Determine the (X, Y) coordinate at the center of the cell enclosing the given text.  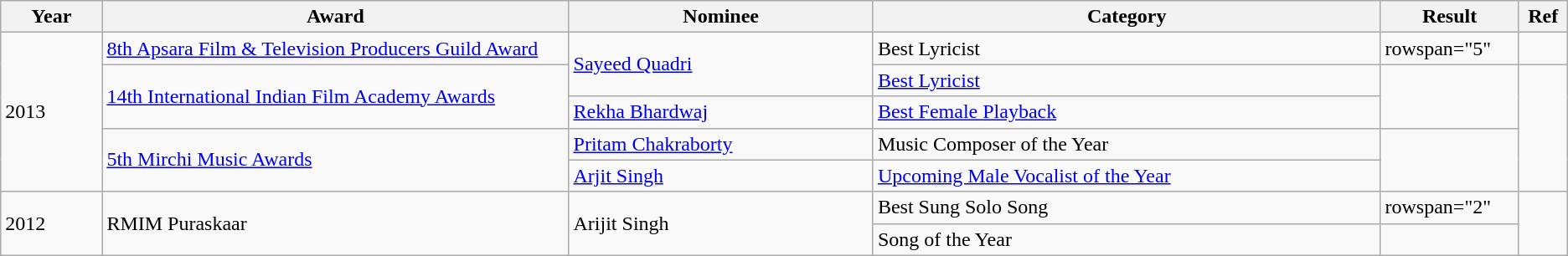
Music Composer of the Year (1127, 144)
Song of the Year (1127, 239)
8th Apsara Film & Television Producers Guild Award (335, 49)
Ref (1543, 17)
rowspan="2" (1449, 207)
5th Mirchi Music Awards (335, 160)
Best Female Playback (1127, 112)
14th International Indian Film Academy Awards (335, 96)
Award (335, 17)
Category (1127, 17)
2013 (52, 112)
2012 (52, 223)
Pritam Chakraborty (720, 144)
Arijit Singh (720, 223)
Year (52, 17)
Best Sung Solo Song (1127, 207)
Result (1449, 17)
Arjit Singh (720, 176)
RMIM Puraskaar (335, 223)
Rekha Bhardwaj (720, 112)
Sayeed Quadri (720, 64)
Nominee (720, 17)
Upcoming Male Vocalist of the Year (1127, 176)
rowspan="5" (1449, 49)
